From the cell containing the given text, extract its center point as (x, y) coordinate. 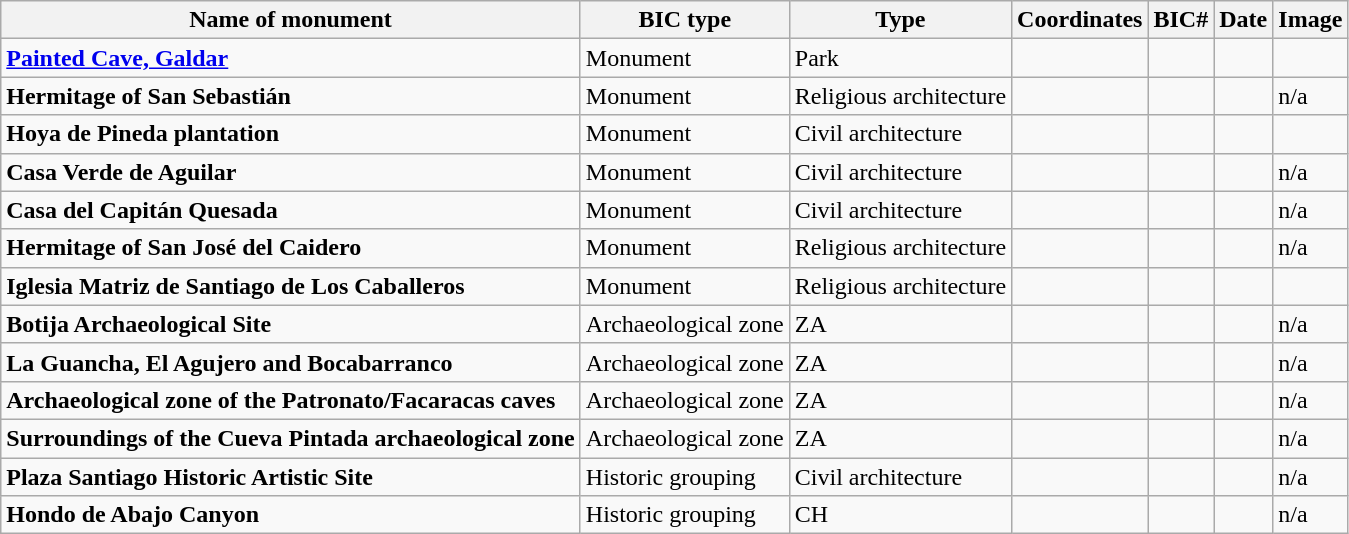
Coordinates (1080, 20)
Botija Archaeological Site (291, 324)
Painted Cave, Galdar (291, 58)
Date (1244, 20)
La Guancha, El Agujero and Bocabarranco (291, 362)
Casa Verde de Aguilar (291, 172)
Surroundings of the Cueva Pintada archaeological zone (291, 438)
Archaeological zone of the Patronato/Facaracas caves (291, 400)
Hoya de Pineda plantation (291, 134)
Iglesia Matriz de Santiago de Los Caballeros (291, 286)
BIC type (684, 20)
Hondo de Abajo Canyon (291, 515)
Plaza Santiago Historic Artistic Site (291, 477)
BIC# (1181, 20)
Casa del Capitán Quesada (291, 210)
Name of monument (291, 20)
CH (900, 515)
Image (1310, 20)
Hermitage of San Sebastián (291, 96)
Hermitage of San José del Caidero (291, 248)
Type (900, 20)
Park (900, 58)
